For the text-containing cell, return its midpoint in [x, y] coordinate format. 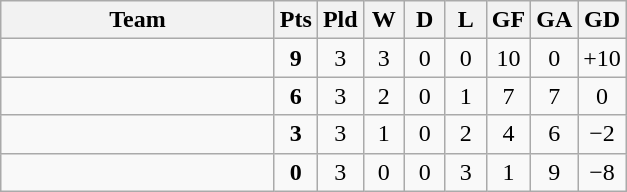
W [384, 20]
GD [602, 20]
4 [508, 134]
GA [554, 20]
Team [138, 20]
Pld [340, 20]
Pts [296, 20]
+10 [602, 58]
10 [508, 58]
GF [508, 20]
−8 [602, 172]
D [424, 20]
−2 [602, 134]
L [466, 20]
